For the text-containing cell, return its midpoint in [x, y] coordinate format. 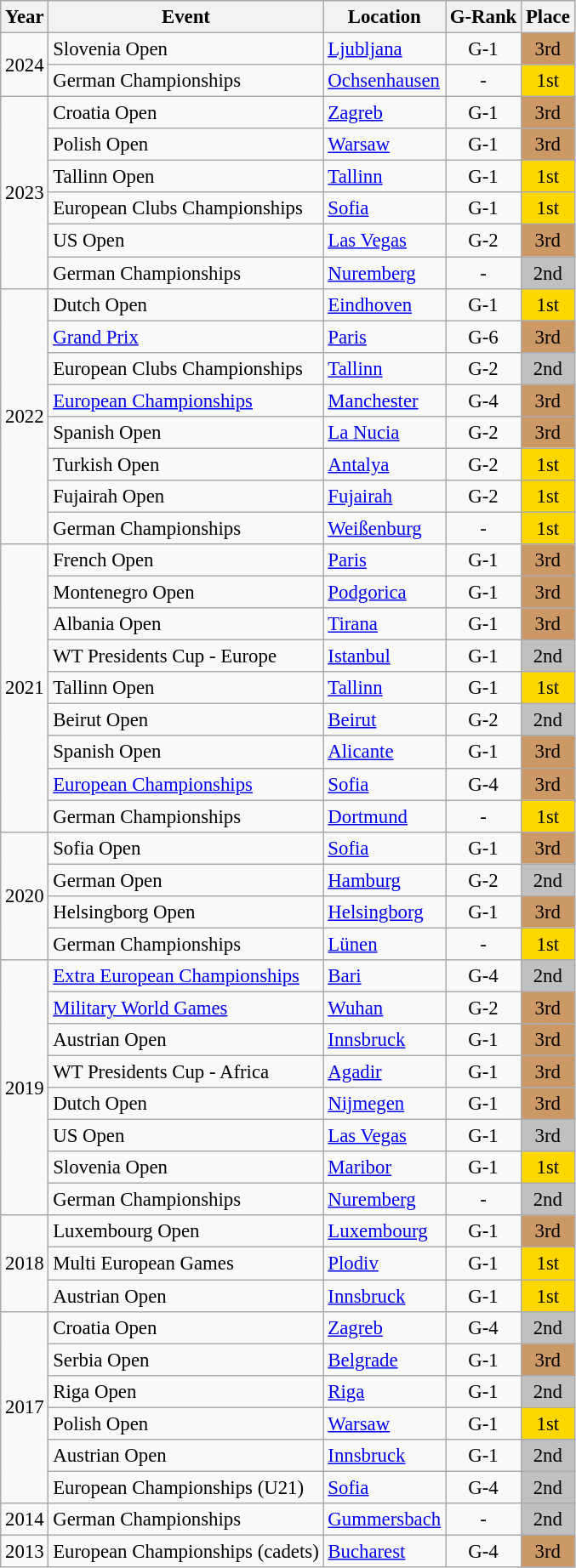
2017 [25, 1407]
Turkish Open [185, 464]
2014 [25, 1520]
Belgrade [385, 1360]
Grand Prix [185, 337]
Manchester [385, 401]
Event [185, 17]
Year [25, 17]
Ochsenhausen [385, 81]
Riga [385, 1391]
European Championships (cadets) [185, 1551]
Eindhoven [385, 304]
2020 [25, 895]
Albania Open [185, 624]
Military World Games [185, 1008]
Place [548, 17]
Riga Open [185, 1391]
G-6 [483, 337]
French Open [185, 560]
Ljubljana [385, 49]
Plodiv [385, 1264]
Podgorica [385, 593]
Maribor [385, 1167]
WT Presidents Cup - Africa [185, 1072]
Dortmund [385, 816]
Multi European Games [185, 1264]
Lünen [385, 944]
2013 [25, 1551]
Montenegro Open [185, 593]
La Nucia [385, 433]
Bari [385, 976]
Hamburg [385, 880]
Location [385, 17]
Antalya [385, 464]
Helsingborg [385, 912]
2019 [25, 1088]
Istanbul [385, 656]
Helsingborg Open [185, 912]
Bucharest [385, 1551]
Luxembourg [385, 1232]
2023 [25, 193]
Serbia Open [185, 1360]
Tirana [385, 624]
2018 [25, 1264]
Extra European Championships [185, 976]
Weißenburg [385, 528]
Sofia Open [185, 848]
Gummersbach [385, 1520]
Beirut Open [185, 720]
Fujairah Open [185, 497]
2024 [25, 65]
2022 [25, 417]
Agadir [385, 1072]
G-Rank [483, 17]
Nijmegen [385, 1104]
WT Presidents Cup - Europe [185, 656]
Alicante [385, 753]
Fujairah [385, 497]
Wuhan [385, 1008]
European Championships (U21) [185, 1487]
German Open [185, 880]
Beirut [385, 720]
Luxembourg Open [185, 1232]
2021 [25, 688]
